Identify which cell holds the provided text, then report its (X, Y) central coordinate. 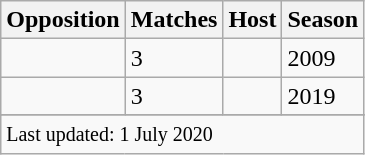
Season (323, 20)
Matches (174, 20)
Last updated: 1 July 2020 (182, 134)
Opposition (63, 20)
2019 (323, 96)
2009 (323, 58)
Host (252, 20)
